For the text-containing cell, return its midpoint in [X, Y] coordinate format. 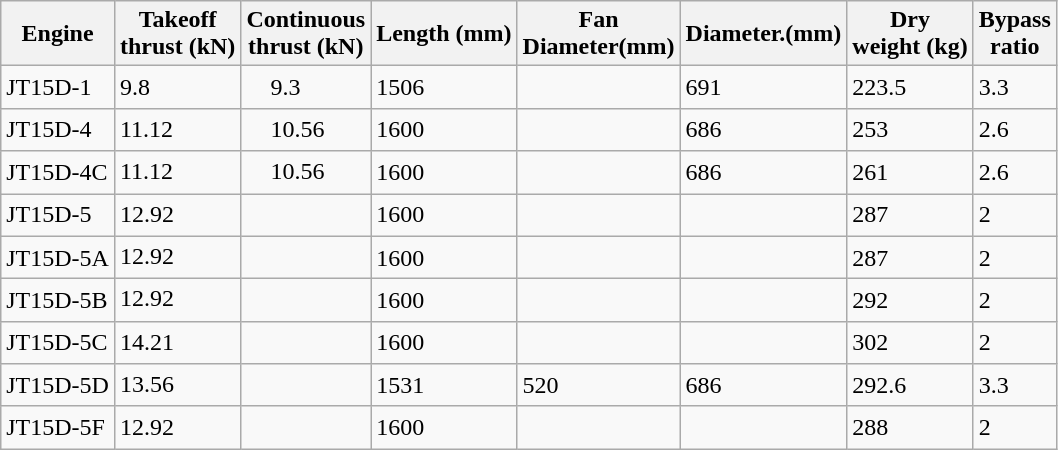
1531 [444, 386]
288 [910, 428]
JT15D-5B [58, 300]
520 [598, 386]
253 [910, 130]
261 [910, 172]
Continuous thrust (kN) [306, 34]
14.21 [177, 342]
223.5 [910, 88]
JT15D-5C [58, 342]
1506 [444, 88]
JT15D-5A [58, 258]
292 [910, 300]
JT15D-5D [58, 386]
Diameter.(mm) [764, 34]
Dry weight (kg) [910, 34]
Takeoff thrust (kN) [177, 34]
292.6 [910, 386]
JT15D-4C [58, 172]
JT15D-1 [58, 88]
JT15D-5 [58, 216]
9.3 [306, 88]
Length (mm) [444, 34]
302 [910, 342]
13.56 [177, 386]
9.8 [177, 88]
691 [764, 88]
Bypassratio [1014, 34]
JT15D-5F [58, 428]
Fan Diameter(mm) [598, 34]
JT15D-4 [58, 130]
Engine [58, 34]
